Extract the (x, y) coordinate from the center of the cell holding the provided text.  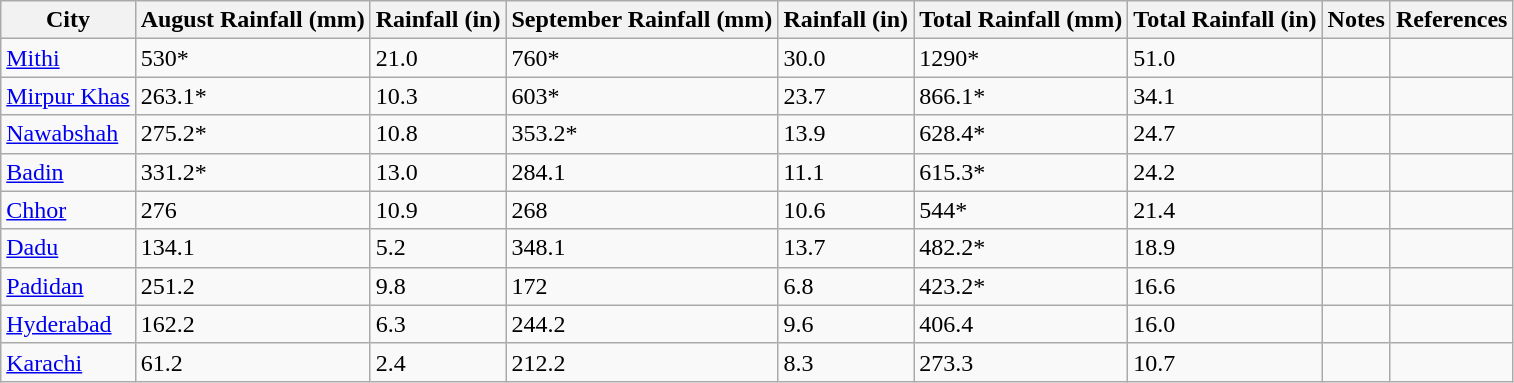
Hyderabad (68, 324)
10.7 (1225, 362)
10.8 (438, 134)
51.0 (1225, 58)
Nawabshah (68, 134)
263.1* (252, 96)
275.2* (252, 134)
10.6 (846, 210)
References (1452, 20)
Badin (68, 172)
276 (252, 210)
Total Rainfall (mm) (1021, 20)
162.2 (252, 324)
212.2 (642, 362)
30.0 (846, 58)
615.3* (1021, 172)
24.7 (1225, 134)
10.3 (438, 96)
13.7 (846, 248)
13.0 (438, 172)
544* (1021, 210)
273.3 (1021, 362)
10.9 (438, 210)
251.2 (252, 286)
482.2* (1021, 248)
244.2 (642, 324)
603* (642, 96)
423.2* (1021, 286)
13.9 (846, 134)
Notes (1356, 20)
1290* (1021, 58)
21.4 (1225, 210)
Total Rainfall (in) (1225, 20)
18.9 (1225, 248)
61.2 (252, 362)
9.6 (846, 324)
Mirpur Khas (68, 96)
268 (642, 210)
23.7 (846, 96)
284.1 (642, 172)
24.2 (1225, 172)
2.4 (438, 362)
Dadu (68, 248)
6.8 (846, 286)
6.3 (438, 324)
8.3 (846, 362)
866.1* (1021, 96)
City (68, 20)
5.2 (438, 248)
9.8 (438, 286)
Mithi (68, 58)
348.1 (642, 248)
16.6 (1225, 286)
353.2* (642, 134)
628.4* (1021, 134)
34.1 (1225, 96)
September Rainfall (mm) (642, 20)
530* (252, 58)
760* (642, 58)
Padidan (68, 286)
21.0 (438, 58)
16.0 (1225, 324)
Chhor (68, 210)
August Rainfall (mm) (252, 20)
406.4 (1021, 324)
Karachi (68, 362)
134.1 (252, 248)
11.1 (846, 172)
172 (642, 286)
331.2* (252, 172)
